Pinpoint the cell where the given text exists, returning its (X, Y) midpoint coordinate. 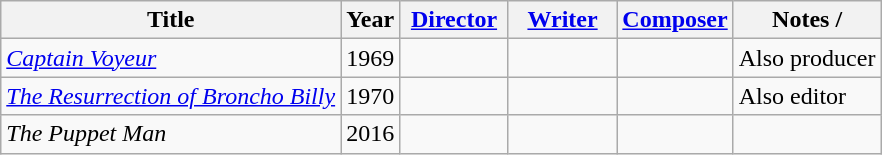
Also editor (807, 96)
Notes / (807, 20)
1969 (370, 58)
Also producer (807, 58)
Composer (675, 20)
1970 (370, 96)
Captain Voyeur (171, 58)
Year (370, 20)
2016 (370, 134)
Title (171, 20)
Director (454, 20)
The Resurrection of Broncho Billy (171, 96)
Writer (562, 20)
The Puppet Man (171, 134)
